Find where the given text appears and provide that cell's center as (x, y) coordinate. 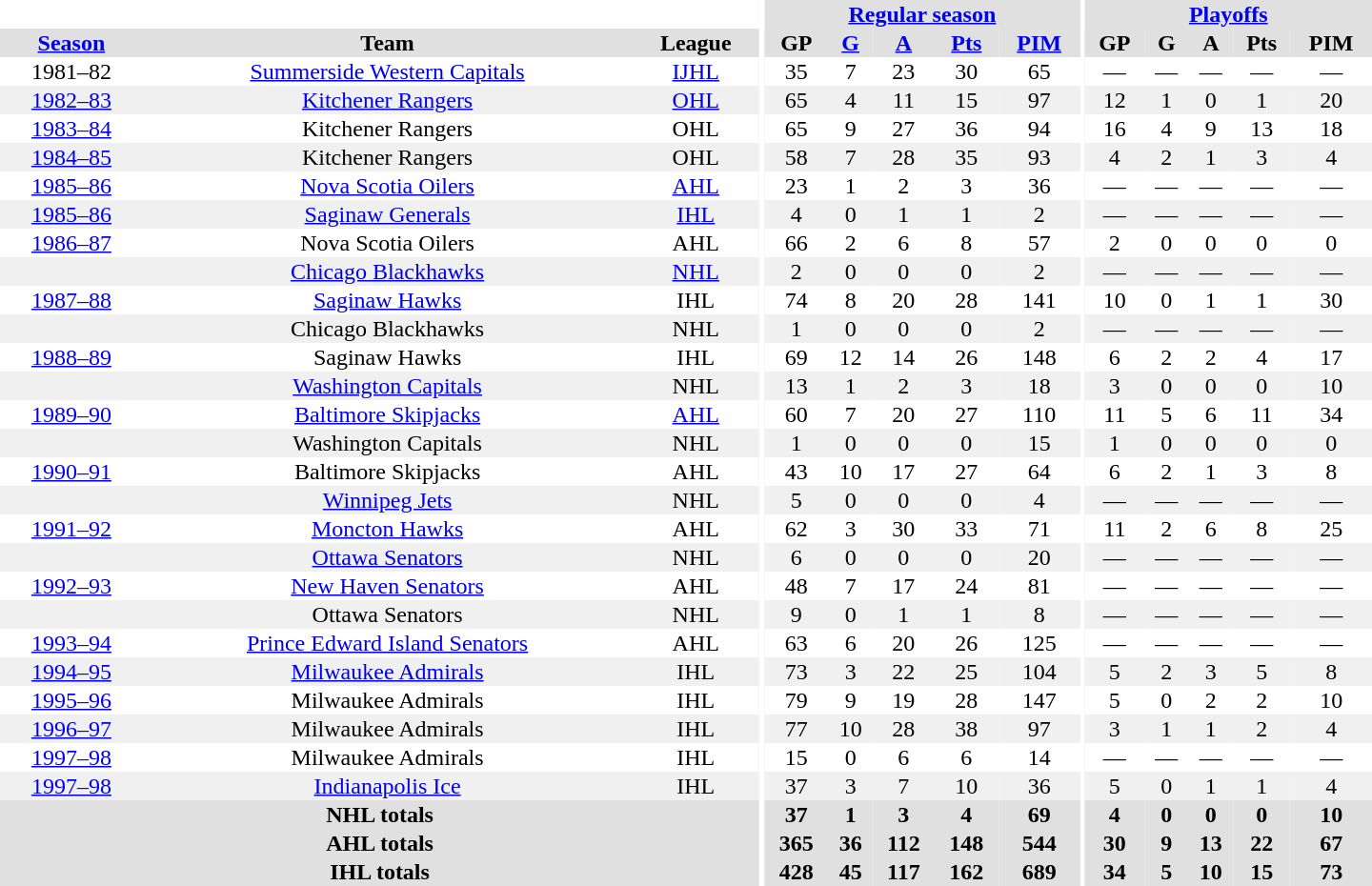
1988–89 (71, 357)
1993–94 (71, 643)
Playoffs (1229, 14)
1989–90 (71, 414)
1991–92 (71, 529)
58 (797, 157)
Season (71, 43)
Team (388, 43)
74 (797, 300)
93 (1039, 157)
1994–95 (71, 672)
Summerside Western Capitals (388, 71)
NHL totals (379, 815)
147 (1039, 700)
1990–91 (71, 472)
689 (1039, 872)
71 (1039, 529)
1981–82 (71, 71)
1987–88 (71, 300)
64 (1039, 472)
45 (850, 872)
81 (1039, 586)
66 (797, 243)
57 (1039, 243)
104 (1039, 672)
67 (1331, 843)
79 (797, 700)
125 (1039, 643)
League (696, 43)
43 (797, 472)
Regular season (922, 14)
141 (1039, 300)
Indianapolis Ice (388, 786)
365 (797, 843)
16 (1115, 129)
38 (966, 729)
Moncton Hawks (388, 529)
62 (797, 529)
New Haven Senators (388, 586)
Prince Edward Island Senators (388, 643)
IHL totals (379, 872)
24 (966, 586)
33 (966, 529)
117 (903, 872)
19 (903, 700)
IJHL (696, 71)
48 (797, 586)
60 (797, 414)
1995–96 (71, 700)
1983–84 (71, 129)
Winnipeg Jets (388, 500)
544 (1039, 843)
1986–87 (71, 243)
1996–97 (71, 729)
162 (966, 872)
1984–85 (71, 157)
77 (797, 729)
Saginaw Generals (388, 214)
428 (797, 872)
63 (797, 643)
AHL totals (379, 843)
94 (1039, 129)
110 (1039, 414)
112 (903, 843)
1982–83 (71, 100)
1992–93 (71, 586)
